From the cell containing the given text, extract its center point as (x, y) coordinate. 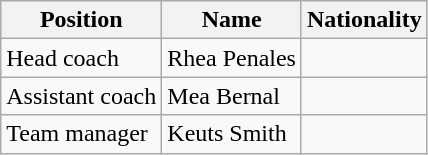
Mea Bernal (232, 96)
Position (82, 20)
Name (232, 20)
Rhea Penales (232, 58)
Nationality (364, 20)
Team manager (82, 134)
Head coach (82, 58)
Assistant coach (82, 96)
Keuts Smith (232, 134)
